For the text-containing cell, return its midpoint in (X, Y) coordinate format. 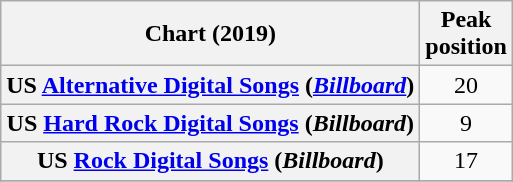
Peakposition (466, 34)
US Alternative Digital Songs (Billboard) (210, 85)
9 (466, 123)
17 (466, 161)
US Rock Digital Songs (Billboard) (210, 161)
Chart (2019) (210, 34)
20 (466, 85)
US Hard Rock Digital Songs (Billboard) (210, 123)
